From the cell containing the given text, extract its center point as [X, Y] coordinate. 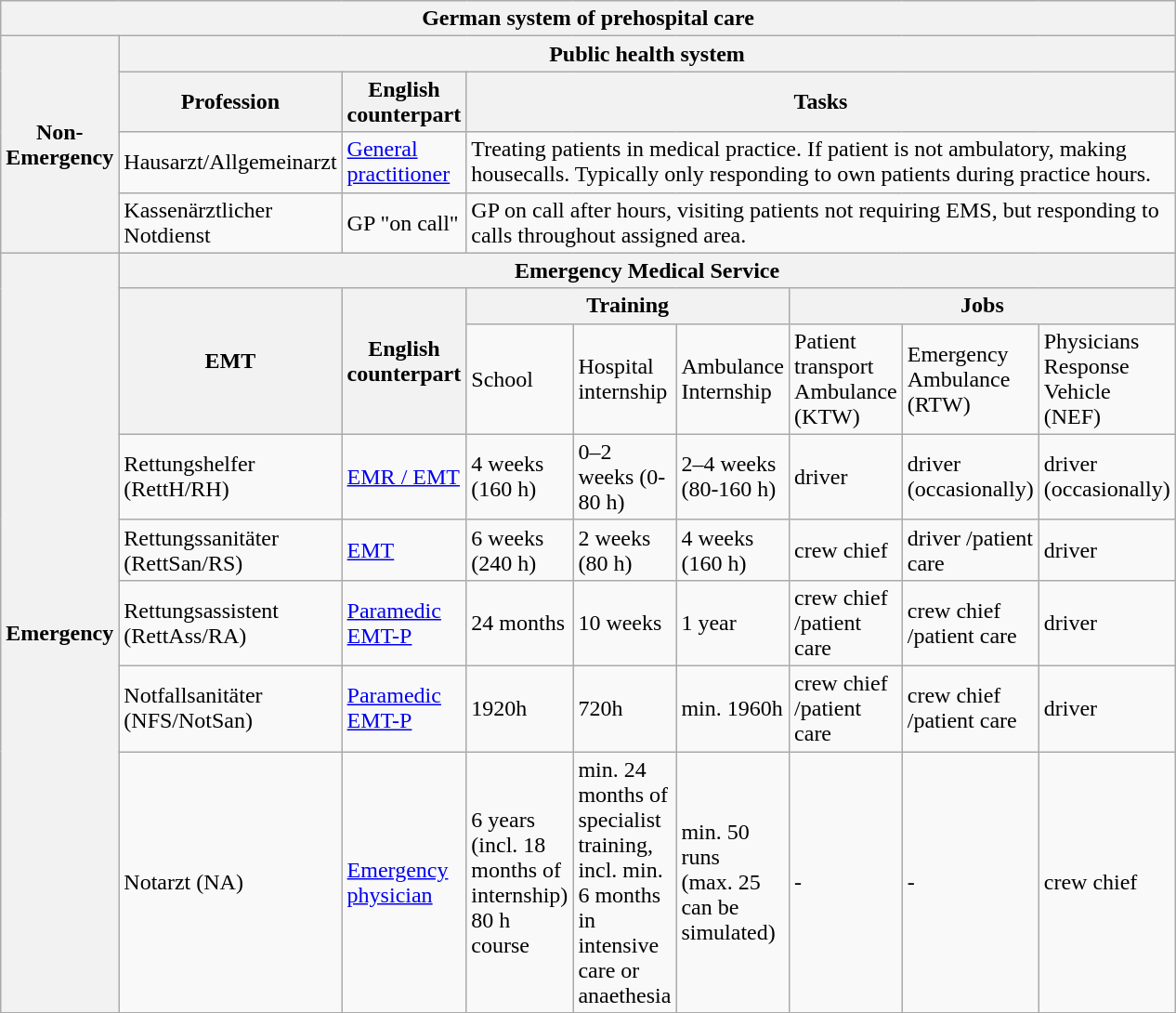
Rettungssanitäter (RettSan/RS) [230, 550]
Hausarzt/Allgemeinarzt [230, 162]
6 weeks (240 h) [520, 550]
Non-Emergency [59, 145]
School [520, 379]
Rettungsassistent (RettAss/RA) [230, 623]
Kassenärztlicher Notdienst [230, 223]
GP "on call" [404, 223]
10 weeks [624, 623]
GP on call after hours, visiting patients not requiring EMS, but responding to calls throughout assigned area. [821, 223]
min. 24 months of specialist training, incl. min. 6 months in intensive care or anaethesia [624, 881]
Notarzt (NA) [230, 881]
Training [628, 306]
Emergency Ambulance (RTW) [970, 379]
Ambulance Internship [733, 379]
Emergency Medical Service [647, 270]
Public health system [647, 54]
min. 50 runs(max. 25 can be simulated) [733, 881]
Emergency physician [404, 881]
6 years (incl. 18 months of internship)80 h course [520, 881]
0–2 weeks (0-80 h) [624, 477]
Rettungshelfer (RettH/RH) [230, 477]
2 weeks (80 h) [624, 550]
EMR / EMT [404, 477]
720h [624, 708]
Profession [230, 102]
min. 1960h [733, 708]
Tasks [821, 102]
Jobs [983, 306]
1 year [733, 623]
Hospital internship [624, 379]
24 months [520, 623]
Physicians Response Vehicle (NEF) [1107, 379]
Notfallsanitäter (NFS/NotSan) [230, 708]
1920h [520, 708]
driver /patient care [970, 550]
German system of prehospital care [588, 19]
Patient transport Ambulance (KTW) [846, 379]
Emergency [59, 633]
General practitioner [404, 162]
2–4 weeks (80-160 h) [733, 477]
